Identify which cell holds the provided text, then report its [x, y] central coordinate. 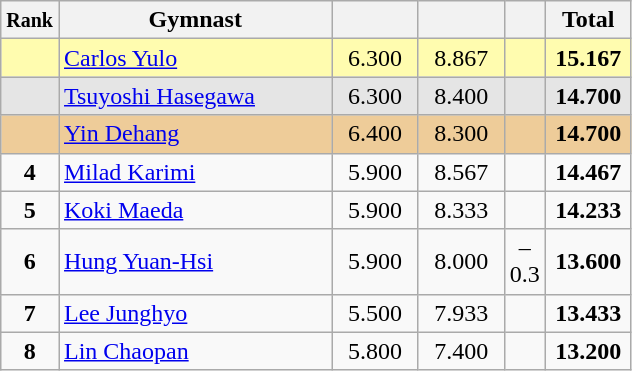
Hung Yuan-Hsi [195, 262]
14.467 [588, 172]
8.300 [461, 134]
5.500 [375, 313]
14.233 [588, 210]
–0.3 [524, 262]
Tsuyoshi Hasegawa [195, 96]
6.400 [375, 134]
Gymnast [195, 20]
7 [30, 313]
Milad Karimi [195, 172]
Lee Junghyo [195, 313]
Lin Chaopan [195, 351]
13.433 [588, 313]
8.333 [461, 210]
13.600 [588, 262]
8.867 [461, 58]
8.000 [461, 262]
7.933 [461, 313]
13.200 [588, 351]
Carlos Yulo [195, 58]
6 [30, 262]
Rank [30, 20]
5.800 [375, 351]
8.567 [461, 172]
Koki Maeda [195, 210]
8 [30, 351]
5 [30, 210]
8.400 [461, 96]
Total [588, 20]
15.167 [588, 58]
4 [30, 172]
Yin Dehang [195, 134]
7.400 [461, 351]
